For the text-containing cell, return its midpoint in (X, Y) coordinate format. 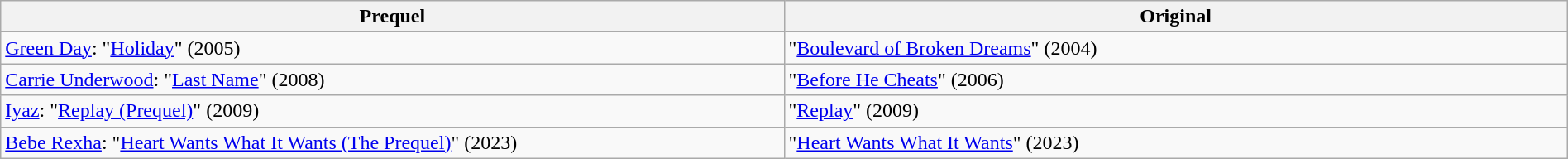
Green Day: "Holiday" (2005) (392, 48)
Carrie Underwood: "Last Name" (2008) (392, 79)
"Replay" (2009) (1176, 111)
Iyaz: "Replay (Prequel)" (2009) (392, 111)
"Boulevard of Broken Dreams" (2004) (1176, 48)
"Before He Cheats" (2006) (1176, 79)
Prequel (392, 17)
Original (1176, 17)
Bebe Rexha: "Heart Wants What It Wants (The Prequel)" (2023) (392, 142)
"Heart Wants What It Wants" (2023) (1176, 142)
